For the text-containing cell, return its midpoint in (x, y) coordinate format. 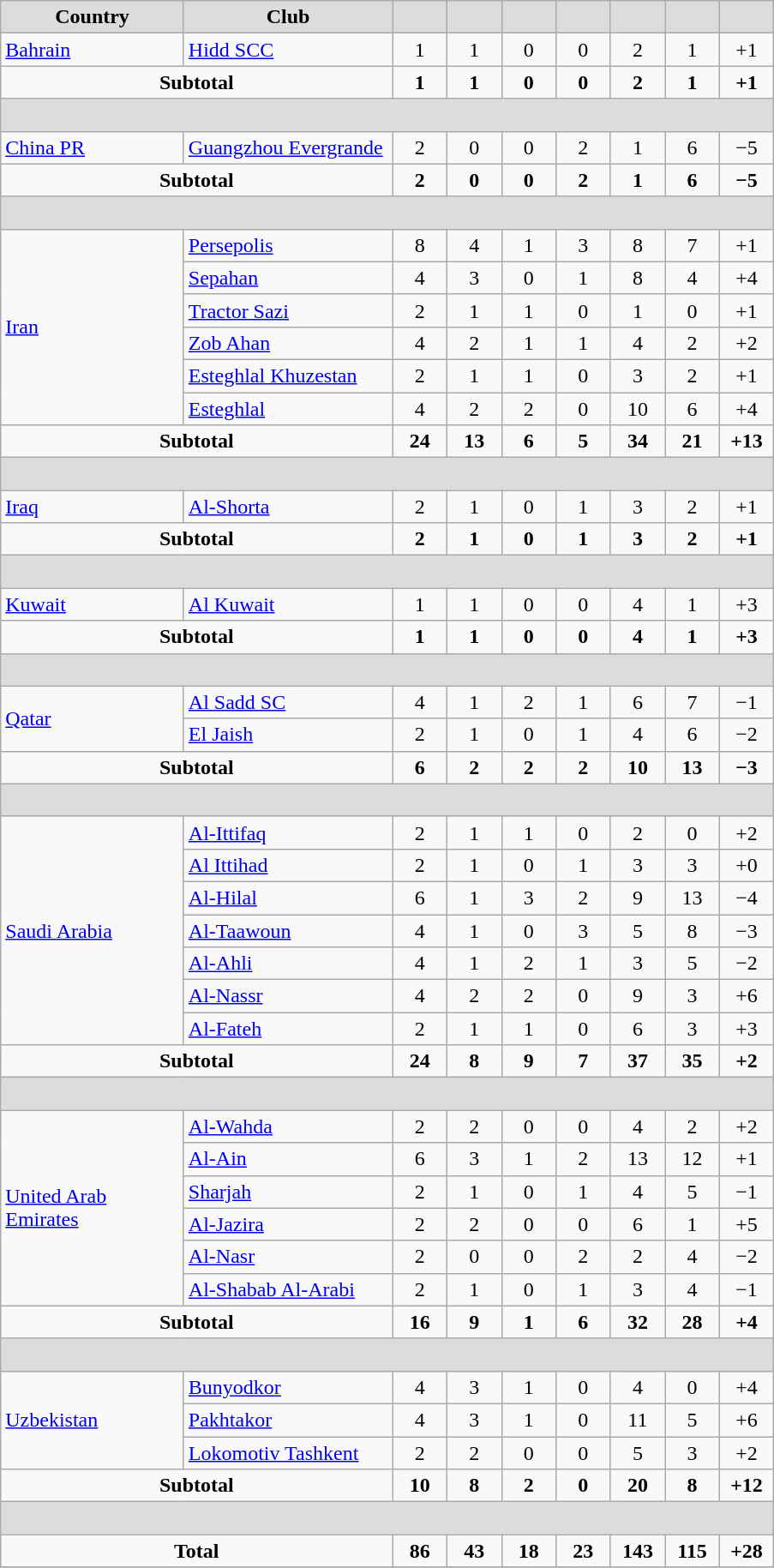
+0 (747, 865)
El Jaish (288, 735)
Bahrain (93, 50)
+13 (747, 442)
Al-Wahda (288, 1126)
Iraq (93, 507)
Sharjah (288, 1192)
Hidd SCC (288, 50)
China PR (93, 147)
Pakhtakor (288, 1420)
Al-Hilal (288, 898)
Iran (93, 327)
Al-Shabab Al-Arabi (288, 1289)
Uzbekistan (93, 1420)
Club (288, 17)
37 (638, 1061)
115 (693, 1551)
16 (420, 1322)
Persepolis (288, 245)
18 (529, 1551)
+5 (747, 1224)
12 (693, 1159)
143 (638, 1551)
Total (197, 1551)
Al Kuwait (288, 604)
Al-Jazira (288, 1224)
Saudi Arabia (93, 930)
23 (584, 1551)
+12 (747, 1486)
Kuwait (93, 604)
20 (638, 1486)
Al-Shorta (288, 507)
Al-Nasr (288, 1257)
Al-Fateh (288, 1029)
Qatar (93, 718)
Al-Nassr (288, 996)
−4 (747, 898)
Bunyodkor (288, 1387)
35 (693, 1061)
Lokomotiv Tashkent (288, 1453)
Al-Ittifaq (288, 832)
Al Ittihad (288, 865)
Al-Taawoun (288, 930)
+28 (747, 1551)
Country (93, 17)
86 (420, 1551)
Sepahan (288, 278)
Al-Ain (288, 1159)
Al-Ahli (288, 964)
Zob Ahan (288, 343)
Tractor Sazi (288, 310)
11 (638, 1420)
Esteghlal (288, 409)
43 (474, 1551)
32 (638, 1322)
United Arab Emirates (93, 1208)
Guangzhou Evergrande (288, 147)
28 (693, 1322)
Al Sadd SC (288, 702)
21 (693, 442)
34 (638, 442)
Esteghlal Khuzestan (288, 375)
